Return (x, y) of the center of cell containing provided text 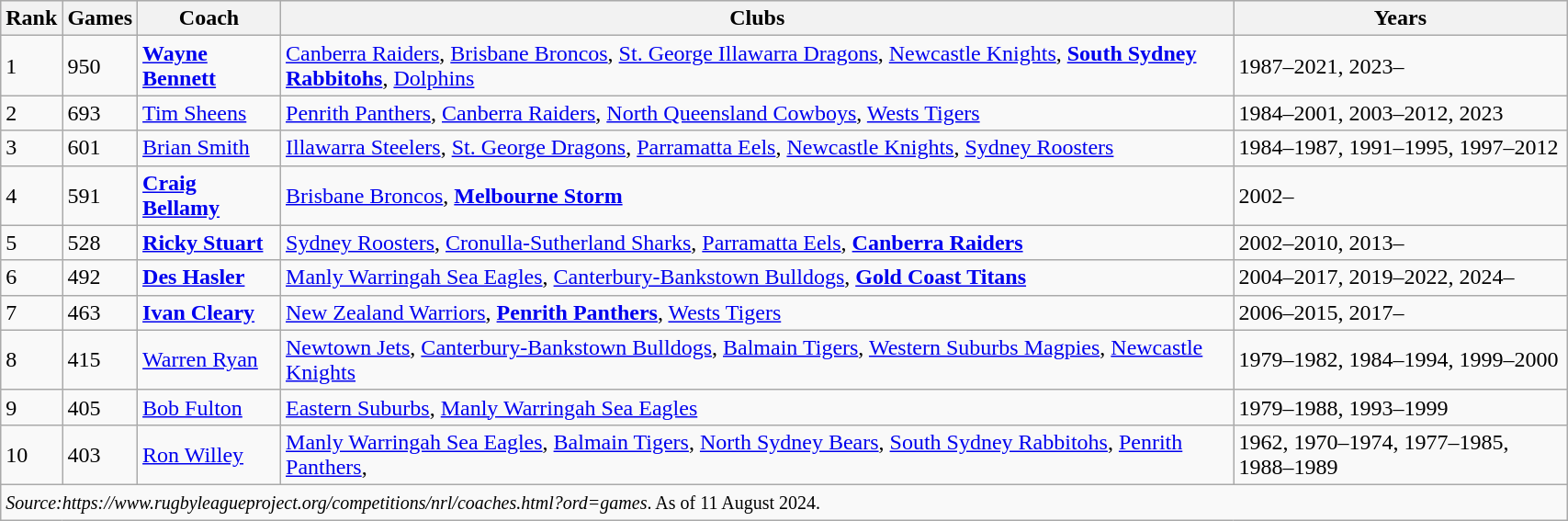
Sydney Roosters, Cronulla-Sutherland Sharks, Parramatta Eels, Canberra Raiders (758, 243)
Games (100, 18)
591 (100, 195)
6 (31, 277)
8 (31, 360)
463 (100, 312)
Craig Bellamy (209, 195)
Canberra Raiders, Brisbane Broncos, St. George Illawarra Dragons, Newcastle Knights, South Sydney Rabbitohs, Dolphins (758, 66)
Manly Warringah Sea Eagles, Canterbury-Bankstown Bulldogs, Gold Coast Titans (758, 277)
Clubs (758, 18)
1984–1987, 1991–1995, 1997–2012 (1400, 148)
Rank (31, 18)
Illawarra Steelers, St. George Dragons, Parramatta Eels, Newcastle Knights, Sydney Roosters (758, 148)
1962, 1970–1974, 1977–1985, 1988–1989 (1400, 454)
Penrith Panthers, Canberra Raiders, North Queensland Cowboys, Wests Tigers (758, 113)
1 (31, 66)
Tim Sheens (209, 113)
405 (100, 407)
2006–2015, 2017– (1400, 312)
2004–2017, 2019–2022, 2024– (1400, 277)
7 (31, 312)
950 (100, 66)
9 (31, 407)
New Zealand Warriors, Penrith Panthers, Wests Tigers (758, 312)
Newtown Jets, Canterbury-Bankstown Bulldogs, Balmain Tigers, Western Suburbs Magpies, Newcastle Knights (758, 360)
Des Hasler (209, 277)
Ron Willey (209, 454)
Eastern Suburbs, Manly Warringah Sea Eagles (758, 407)
Manly Warringah Sea Eagles, Balmain Tigers, North Sydney Bears, South Sydney Rabbitohs, Penrith Panthers, (758, 454)
10 (31, 454)
528 (100, 243)
Source:https://www.rugbyleagueproject.org/competitions/nrl/coaches.html?ord=games. As of 11 August 2024. (784, 502)
1987–2021, 2023– (1400, 66)
1979–1988, 1993–1999 (1400, 407)
Ivan Cleary (209, 312)
2002–2010, 2013– (1400, 243)
403 (100, 454)
5 (31, 243)
4 (31, 195)
492 (100, 277)
415 (100, 360)
Brisbane Broncos, Melbourne Storm (758, 195)
601 (100, 148)
Brian Smith (209, 148)
2002– (1400, 195)
Wayne Bennett (209, 66)
Warren Ryan (209, 360)
693 (100, 113)
Bob Fulton (209, 407)
Years (1400, 18)
1984–2001, 2003–2012, 2023 (1400, 113)
1979–1982, 1984–1994, 1999–2000 (1400, 360)
2 (31, 113)
3 (31, 148)
Coach (209, 18)
Ricky Stuart (209, 243)
